Output the (x, y) coordinate of the center of the cell containing the given text.  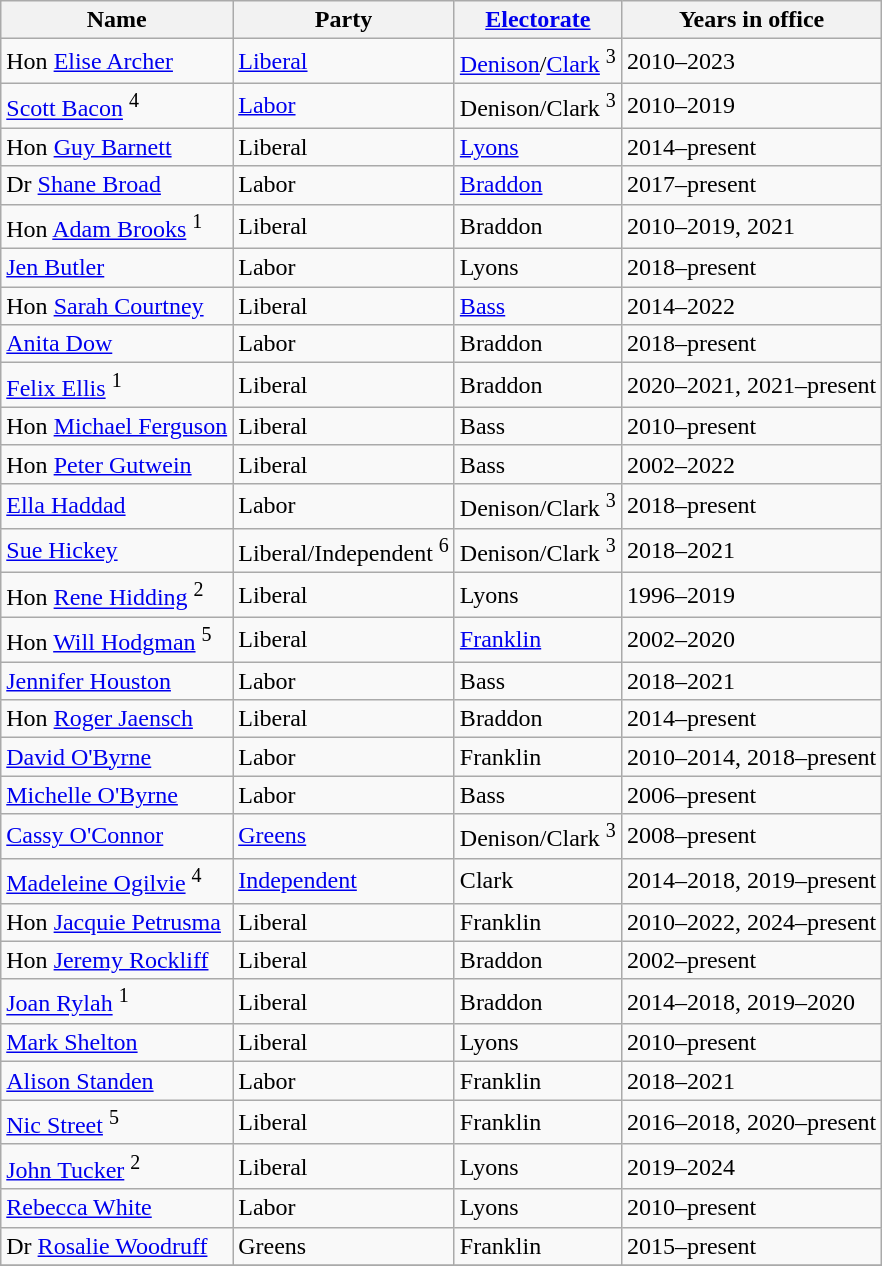
2002–2020 (751, 640)
2010–2014, 2018–present (751, 757)
Jen Butler (117, 268)
Electorate (538, 20)
Hon Jeremy Rockliff (117, 960)
2010–2019, 2021 (751, 226)
2019–2024 (751, 1166)
Hon Jacquie Petrusma (117, 922)
Hon Will Hodgman 5 (117, 640)
Hon Guy Barnett (117, 147)
2010–2019 (751, 106)
2016–2018, 2020–present (751, 1122)
Scott Bacon 4 (117, 106)
John Tucker 2 (117, 1166)
Name (117, 20)
Hon Adam Brooks 1 (117, 226)
2006–present (751, 795)
Clark (538, 880)
1996–2019 (751, 596)
Dr Shane Broad (117, 185)
Party (344, 20)
2002–present (751, 960)
Anita Dow (117, 344)
2020–2021, 2021–present (751, 386)
Alison Standen (117, 1081)
Nic Street 5 (117, 1122)
Hon Peter Gutwein (117, 464)
2010–2023 (751, 62)
Liberal/Independent 6 (344, 550)
Hon Rene Hidding 2 (117, 596)
Hon Elise Archer (117, 62)
Mark Shelton (117, 1043)
Felix Ellis 1 (117, 386)
2014–2018, 2019–present (751, 880)
2014–2022 (751, 306)
2014–2018, 2019–2020 (751, 1002)
Sue Hickey (117, 550)
Rebecca White (117, 1208)
2010–2022, 2024–present (751, 922)
Ella Haddad (117, 506)
Dr Rosalie Woodruff (117, 1246)
Michelle O'Byrne (117, 795)
Joan Rylah 1 (117, 1002)
Jennifer Houston (117, 681)
Cassy O'Connor (117, 836)
Hon Michael Ferguson (117, 426)
Independent (344, 880)
Madeleine Ogilvie 4 (117, 880)
2002–2022 (751, 464)
2008–present (751, 836)
2015–present (751, 1246)
2017–present (751, 185)
David O'Byrne (117, 757)
Hon Sarah Courtney (117, 306)
Years in office (751, 20)
Hon Roger Jaensch (117, 719)
